Scan for the cell matching the given text and deliver its [X, Y] coordinate at center. 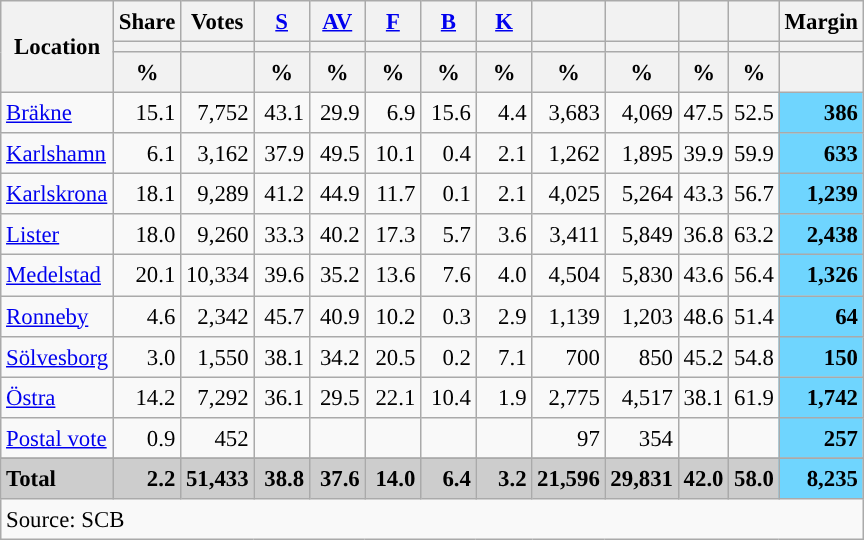
1.9 [504, 398]
9,289 [218, 194]
Karlskrona [58, 194]
2,342 [218, 316]
40.9 [337, 316]
Source: SCB [432, 520]
34.2 [337, 356]
18.0 [146, 234]
2,775 [568, 398]
2.9 [504, 316]
0.1 [449, 194]
64 [821, 316]
10.2 [393, 316]
9,260 [218, 234]
29.5 [337, 398]
7.1 [504, 356]
3,162 [218, 154]
15.1 [146, 114]
10,334 [218, 276]
Sölvesborg [58, 356]
452 [218, 438]
Östra [58, 398]
63.2 [754, 234]
61.9 [754, 398]
44.9 [337, 194]
Medelstad [58, 276]
48.6 [703, 316]
56.4 [754, 276]
0.9 [146, 438]
56.7 [754, 194]
39.9 [703, 154]
1,326 [821, 276]
850 [642, 356]
59.9 [754, 154]
Postal vote [58, 438]
10.1 [393, 154]
13.6 [393, 276]
Total [58, 478]
11.7 [393, 194]
43.3 [703, 194]
17.3 [393, 234]
0.3 [449, 316]
1,895 [642, 154]
F [393, 22]
33.3 [282, 234]
0.4 [449, 154]
4,025 [568, 194]
51,433 [218, 478]
49.5 [337, 154]
45.2 [703, 356]
35.2 [337, 276]
7.6 [449, 276]
36.8 [703, 234]
37.9 [282, 154]
5,830 [642, 276]
7,292 [218, 398]
20.1 [146, 276]
633 [821, 154]
257 [821, 438]
4,517 [642, 398]
40.2 [337, 234]
5.7 [449, 234]
386 [821, 114]
7,752 [218, 114]
15.6 [449, 114]
AV [337, 22]
37.6 [337, 478]
5,264 [642, 194]
3,683 [568, 114]
6.9 [393, 114]
22.1 [393, 398]
S [282, 22]
97 [568, 438]
150 [821, 356]
39.6 [282, 276]
4.0 [504, 276]
41.2 [282, 194]
29.9 [337, 114]
4,504 [568, 276]
36.1 [282, 398]
21,596 [568, 478]
29,831 [642, 478]
38.8 [282, 478]
Bräkne [58, 114]
42.0 [703, 478]
1,550 [218, 356]
14.2 [146, 398]
354 [642, 438]
Karlshamn [58, 154]
51.4 [754, 316]
Margin [821, 22]
45.7 [282, 316]
Ronneby [58, 316]
1,239 [821, 194]
2.2 [146, 478]
2,438 [821, 234]
1,742 [821, 398]
1,139 [568, 316]
1,262 [568, 154]
4,069 [642, 114]
Votes [218, 22]
6.1 [146, 154]
4.6 [146, 316]
700 [568, 356]
3,411 [568, 234]
43.1 [282, 114]
18.1 [146, 194]
58.0 [754, 478]
B [449, 22]
52.5 [754, 114]
20.5 [393, 356]
5,849 [642, 234]
Location [58, 47]
1,203 [642, 316]
54.8 [754, 356]
3.0 [146, 356]
3.6 [504, 234]
3.2 [504, 478]
6.4 [449, 478]
K [504, 22]
8,235 [821, 478]
10.4 [449, 398]
47.5 [703, 114]
4.4 [504, 114]
Share [146, 22]
14.0 [393, 478]
0.2 [449, 356]
Lister [58, 234]
43.6 [703, 276]
